Output the [x, y] coordinate of the center of the cell containing the given text.  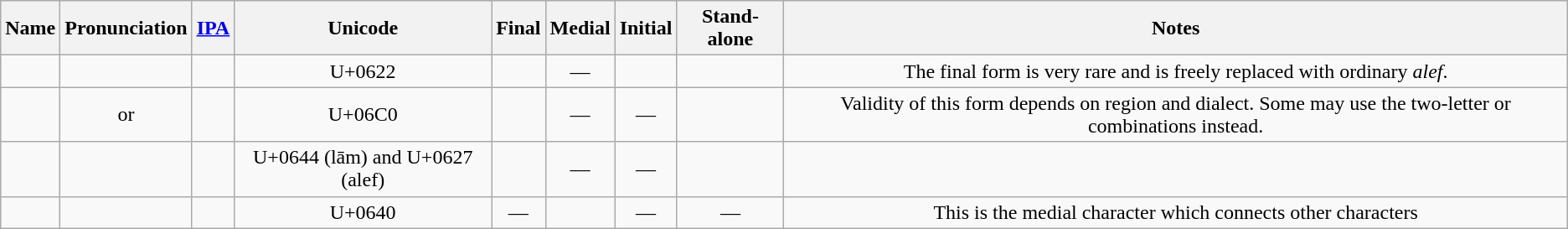
Initial [646, 29]
Notes [1176, 29]
This is the medial character which connects other characters [1176, 212]
or [126, 114]
Unicode [364, 29]
Medial [580, 29]
The final form is very rare and is freely replaced with ordinary alef. [1176, 71]
U+06C0 [364, 114]
U+0640 [364, 212]
Final [518, 29]
U+0622 [364, 71]
Name [30, 29]
IPA [213, 29]
U+0644 (lām) and U+0627 (alef) [364, 169]
Validity of this form depends on region and dialect. Some may use the two-letter or combinations instead. [1176, 114]
Pronunciation [126, 29]
Stand-alone [730, 29]
